Return the (x, y) coordinate for the center point of the cell that contains the specified text.  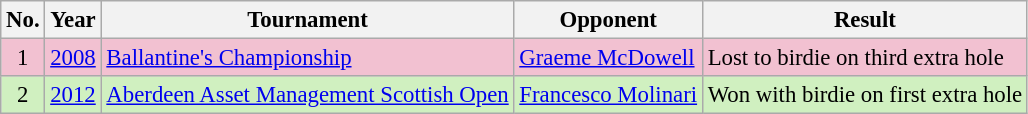
Opponent (608, 20)
Tournament (308, 20)
Aberdeen Asset Management Scottish Open (308, 95)
2012 (73, 95)
Year (73, 20)
Won with birdie on first extra hole (864, 95)
Lost to birdie on third extra hole (864, 58)
Francesco Molinari (608, 95)
No. (23, 20)
1 (23, 58)
2 (23, 95)
Graeme McDowell (608, 58)
Result (864, 20)
2008 (73, 58)
Ballantine's Championship (308, 58)
